Return the [X, Y] coordinate for the center point of the cell that contains the specified text.  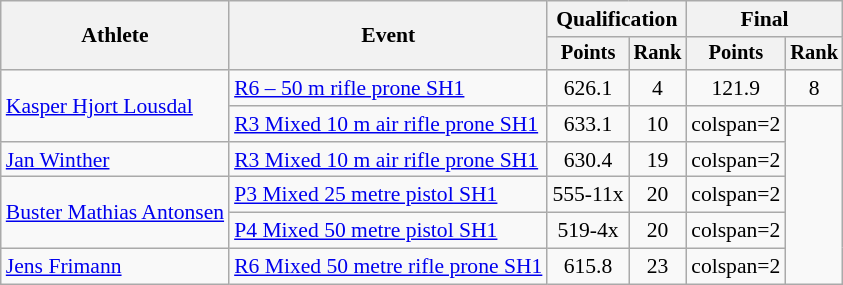
630.4 [588, 160]
19 [658, 160]
626.1 [588, 88]
4 [658, 88]
Final [764, 19]
R6 – 50 m rifle prone SH1 [388, 88]
P4 Mixed 50 metre pistol SH1 [388, 231]
633.1 [588, 124]
519-4x [588, 231]
Athlete [115, 36]
Buster Mathias Antonsen [115, 212]
Event [388, 36]
8 [814, 88]
10 [658, 124]
121.9 [736, 88]
Kasper Hjort Lousdal [115, 106]
P3 Mixed 25 metre pistol SH1 [388, 195]
555-11x [588, 195]
Jan Winther [115, 160]
R6 Mixed 50 metre rifle prone SH1 [388, 267]
Jens Frimann [115, 267]
23 [658, 267]
Qualification [616, 19]
615.8 [588, 267]
